Identify which cell holds the provided text, then report its [x, y] central coordinate. 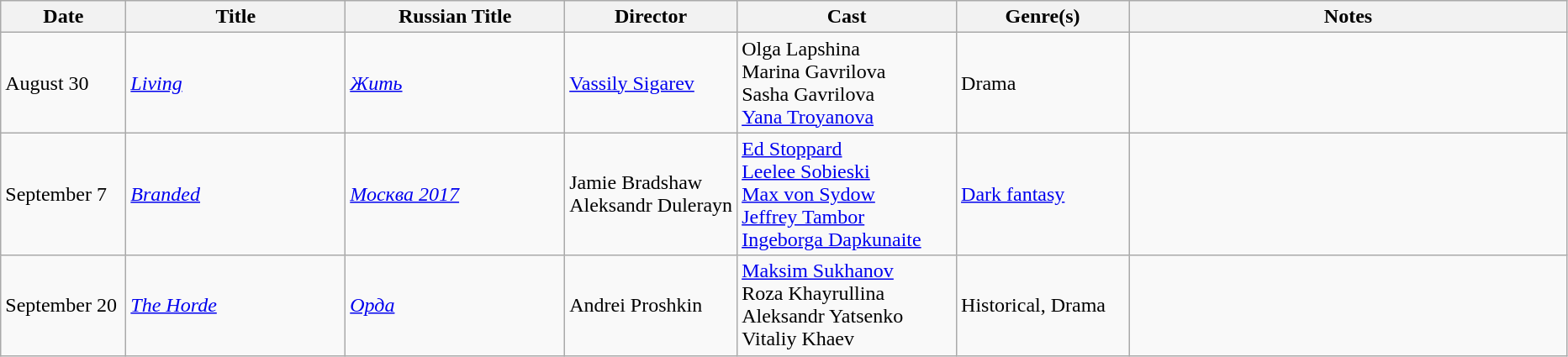
Director [651, 17]
Vassily Sigarev [651, 82]
Title [235, 17]
Russian Title [456, 17]
Москва 2017 [456, 194]
Olga Lapshina Marina Gavrilova Sasha Gavrilova Yana Troyanova [847, 82]
September 7 [64, 194]
Ed Stoppard Leelee Sobieski Max von Sydow Jeffrey Tambor Ingeborga Dapkunaite [847, 194]
Maksim Sukhanov Roza Khayrullina Aleksandr Yatsenko Vitaliy Khaev [847, 306]
Branded [235, 194]
Cast [847, 17]
Genre(s) [1043, 17]
Andrei Proshkin [651, 306]
Historical, Drama [1043, 306]
The Horde [235, 306]
Dark fantasy [1043, 194]
August 30 [64, 82]
Drama [1043, 82]
Jamie Bradshaw Aleksandr Dulerayn [651, 194]
Жить [456, 82]
Notes [1349, 17]
September 20 [64, 306]
Орда [456, 306]
Date [64, 17]
Living [235, 82]
